Return (x, y) of the center of cell containing provided text 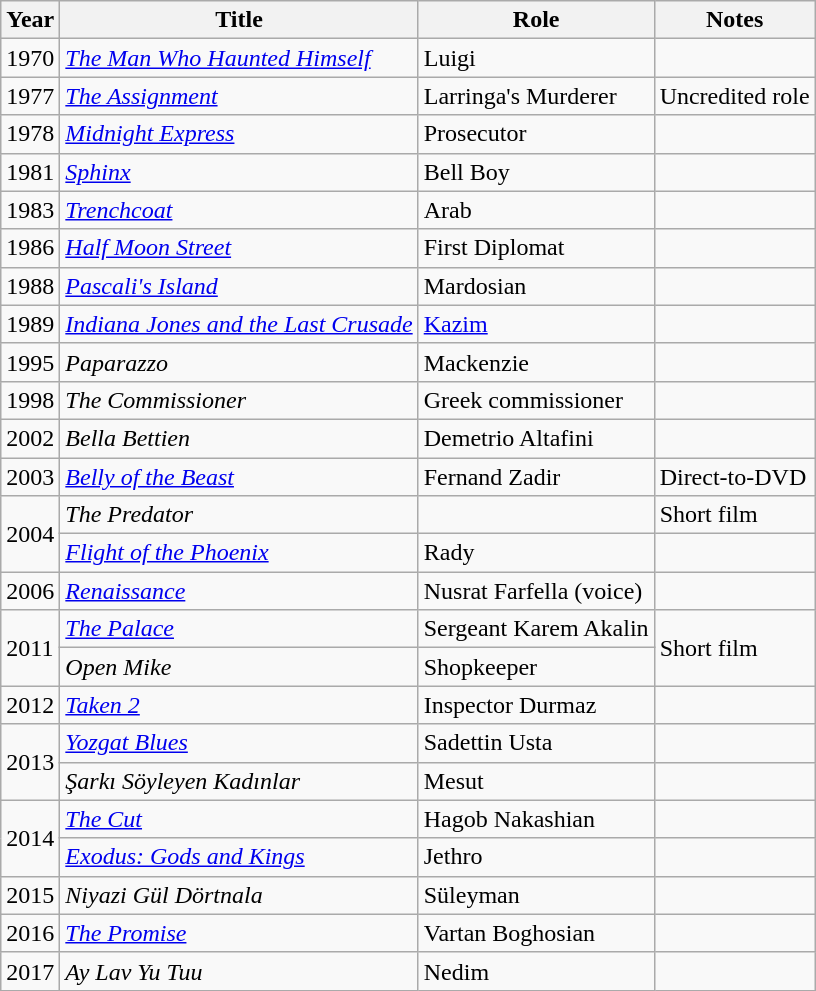
Midnight Express (239, 134)
Notes (734, 20)
1998 (30, 400)
Arab (536, 210)
1981 (30, 172)
1989 (30, 324)
The Promise (239, 933)
Fernand Zadir (536, 477)
2006 (30, 591)
Kazim (536, 324)
1986 (30, 248)
Mardosian (536, 286)
Belly of the Beast (239, 477)
Inspector Durmaz (536, 705)
Exodus: Gods and Kings (239, 857)
Bella Bettien (239, 438)
Mackenzie (536, 362)
Pascali's Island (239, 286)
1978 (30, 134)
Taken 2 (239, 705)
The Predator (239, 515)
Sadettin Usta (536, 743)
2002 (30, 438)
2015 (30, 895)
Title (239, 20)
Uncredited role (734, 96)
Sergeant Karem Akalin (536, 629)
1977 (30, 96)
Vartan Boghosian (536, 933)
Demetrio Altafini (536, 438)
1988 (30, 286)
2012 (30, 705)
Luigi (536, 58)
Niyazi Gül Dörtnala (239, 895)
2017 (30, 971)
1983 (30, 210)
2011 (30, 648)
The Assignment (239, 96)
Şarkı Söyleyen Kadınlar (239, 781)
Hagob Nakashian (536, 819)
Open Mike (239, 667)
2013 (30, 762)
Prosecutor (536, 134)
Mesut (536, 781)
The Commissioner (239, 400)
2014 (30, 838)
Trenchcoat (239, 210)
Ay Lav Yu Tuu (239, 971)
1995 (30, 362)
1970 (30, 58)
Yozgat Blues (239, 743)
Greek commissioner (536, 400)
Larringa's Murderer (536, 96)
First Diplomat (536, 248)
Süleyman (536, 895)
Sphinx (239, 172)
Indiana Jones and the Last Crusade (239, 324)
Rady (536, 553)
The Cut (239, 819)
2004 (30, 534)
Paparazzo (239, 362)
Nusrat Farfella (voice) (536, 591)
Role (536, 20)
Nedim (536, 971)
Flight of the Phoenix (239, 553)
Direct-to-DVD (734, 477)
Half Moon Street (239, 248)
2003 (30, 477)
Year (30, 20)
The Palace (239, 629)
Renaissance (239, 591)
2016 (30, 933)
Jethro (536, 857)
Bell Boy (536, 172)
Shopkeeper (536, 667)
The Man Who Haunted Himself (239, 58)
